Return (X, Y) of the center of cell containing provided text 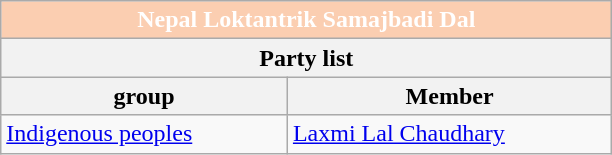
Laxmi Lal Chaudhary (449, 134)
group (144, 96)
Indigenous peoples (144, 134)
Member (449, 96)
Party list (306, 58)
Nepal Loktantrik Samajbadi Dal (306, 20)
